Extract the [X, Y] coordinate from the center of the cell holding the provided text.  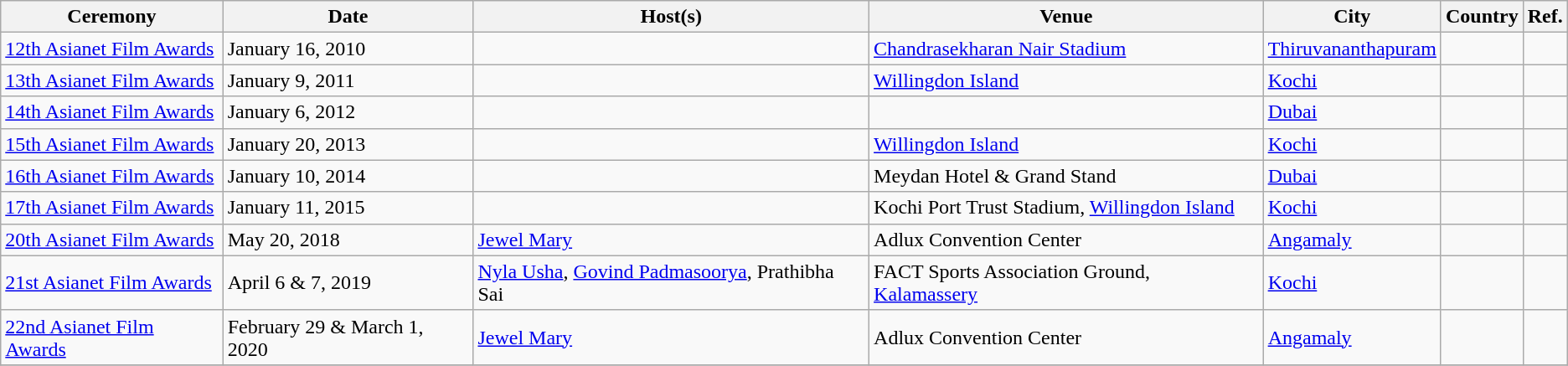
January 9, 2011 [348, 80]
Country [1482, 17]
May 20, 2018 [348, 240]
City [1352, 17]
January 20, 2013 [348, 144]
January 6, 2012 [348, 112]
Kochi Port Trust Stadium, Willingdon Island [1067, 208]
Date [348, 17]
Venue [1067, 17]
January 16, 2010 [348, 49]
Host(s) [672, 17]
January 10, 2014 [348, 176]
Ceremony [112, 17]
12th Asianet Film Awards [112, 49]
Nyla Usha, Govind Padmasoorya, Prathibha Sai [672, 283]
15th Asianet Film Awards [112, 144]
14th Asianet Film Awards [112, 112]
April 6 & 7, 2019 [348, 283]
Meydan Hotel & Grand Stand [1067, 176]
20th Asianet Film Awards [112, 240]
February 29 & March 1, 2020 [348, 337]
17th Asianet Film Awards [112, 208]
Thiruvananthapuram [1352, 49]
21st Asianet Film Awards [112, 283]
16th Asianet Film Awards [112, 176]
Chandrasekharan Nair Stadium [1067, 49]
FACT Sports Association Ground, Kalamassery [1067, 283]
22nd Asianet Film Awards [112, 337]
January 11, 2015 [348, 208]
Ref. [1545, 17]
13th Asianet Film Awards [112, 80]
